Determine the (x, y) coordinate at the center of the cell enclosing the given text.  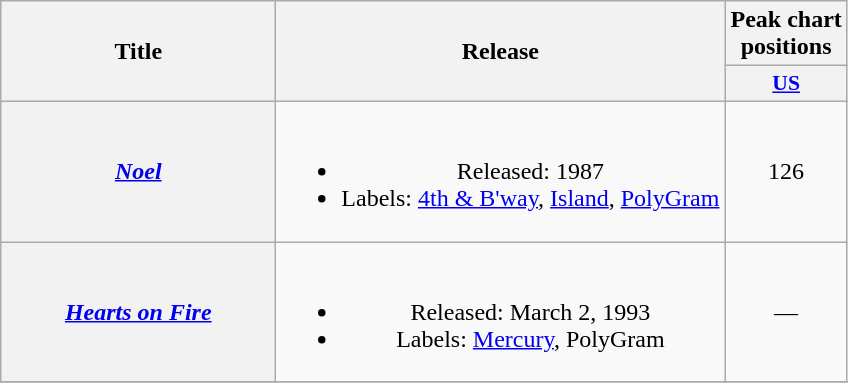
US (786, 84)
Title (138, 52)
Noel (138, 171)
126 (786, 171)
Hearts on Fire (138, 312)
— (786, 312)
Released: 1987Labels: 4th & B'way, Island, PolyGram (500, 171)
Released: March 2, 1993Labels: Mercury, PolyGram (500, 312)
Release (500, 52)
Peak chartpositions (786, 34)
